Pinpoint the cell where the given text exists, returning its [X, Y] midpoint coordinate. 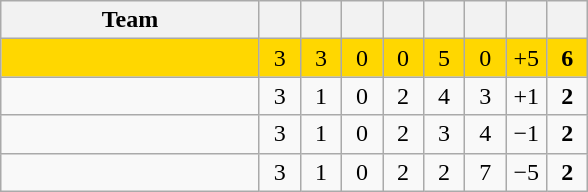
+5 [526, 58]
6 [568, 58]
−1 [526, 134]
+1 [526, 96]
Team [130, 20]
5 [444, 58]
7 [486, 172]
−5 [526, 172]
